Extract the (X, Y) coordinate from the center of the cell holding the provided text.  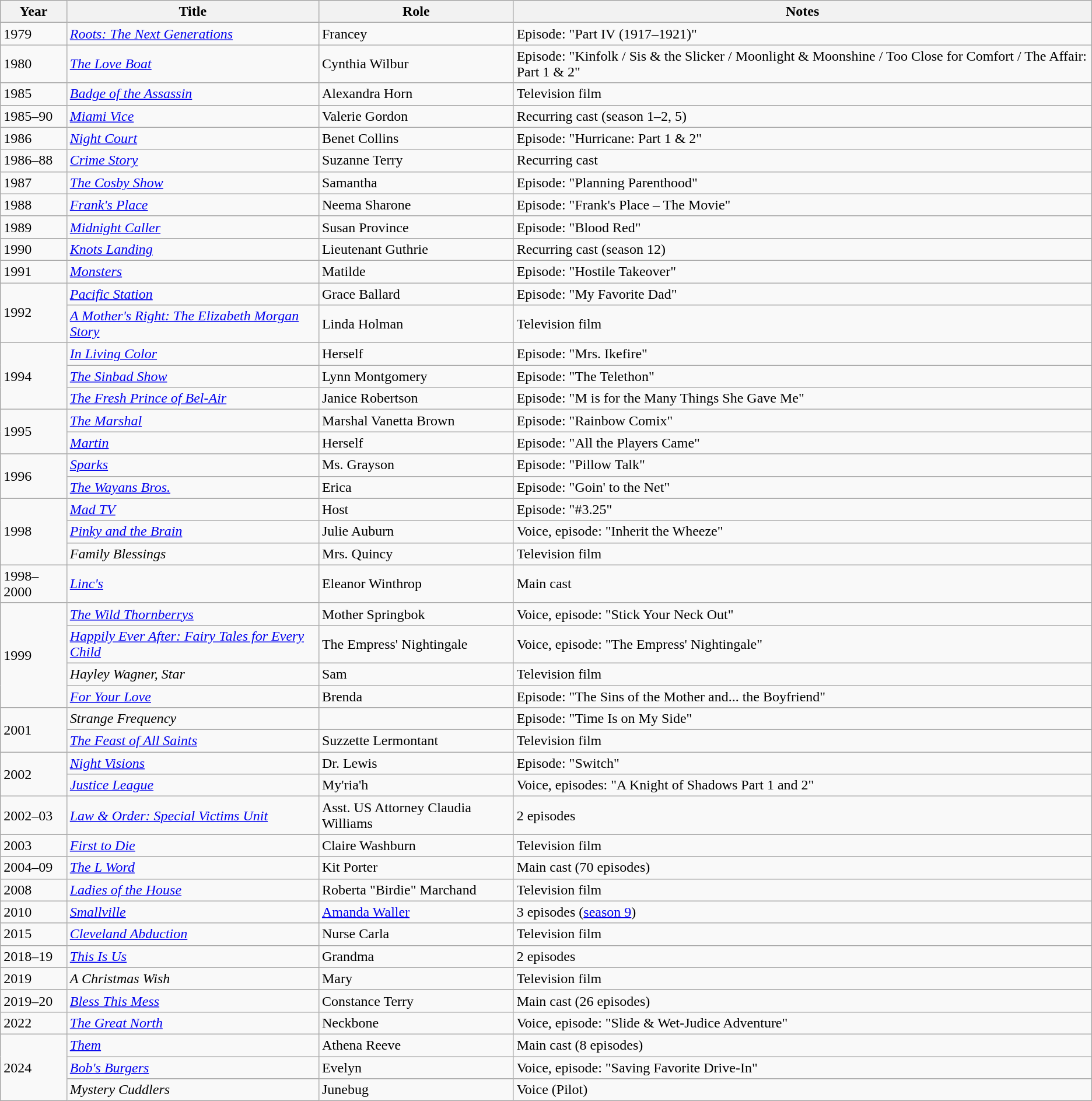
Francey (416, 34)
Matilde (416, 271)
Junebug (416, 1090)
1989 (34, 227)
Suzanne Terry (416, 160)
Roots: The Next Generations (192, 34)
1994 (34, 376)
Mother Springbok (416, 614)
Episode: "#3.25" (803, 509)
Frank's Place (192, 205)
Julie Auburn (416, 532)
Mary (416, 978)
Suzzette Lermontant (416, 741)
Knots Landing (192, 249)
Them (192, 1045)
Host (416, 509)
First to Die (192, 845)
The Wild Thornberrys (192, 614)
Mystery Cuddlers (192, 1090)
Claire Washburn (416, 845)
Voice, episode: "Slide & Wet-Judice Adventure" (803, 1023)
Linc's (192, 583)
Eleanor Winthrop (416, 583)
1986 (34, 138)
Episode: "Goin' to the Net" (803, 487)
The Fresh Prince of Bel-Air (192, 399)
The Great North (192, 1023)
The Wayans Bros. (192, 487)
1991 (34, 271)
The Empress' Nightingale (416, 644)
1988 (34, 205)
Benet Collins (416, 138)
Asst. US Attorney Claudia Williams (416, 816)
Night Visions (192, 763)
Mad TV (192, 509)
Cleveland Abduction (192, 934)
Lieutenant Guthrie (416, 249)
2015 (34, 934)
Episode: "Switch" (803, 763)
2002 (34, 774)
Janice Robertson (416, 399)
1985–90 (34, 116)
Ms. Grayson (416, 465)
Dr. Lewis (416, 763)
Episode: "Hurricane: Part 1 & 2" (803, 138)
Main cast (26 episodes) (803, 1001)
This Is Us (192, 956)
Lynn Montgomery (416, 376)
In Living Color (192, 354)
Episode: "Mrs. Ikefire" (803, 354)
Nurse Carla (416, 934)
Alexandra Horn (416, 94)
Recurring cast (season 1–2, 5) (803, 116)
Crime Story (192, 160)
2002–03 (34, 816)
2019–20 (34, 1001)
Justice League (192, 785)
Happily Ever After: Fairy Tales for Every Child (192, 644)
Constance Terry (416, 1001)
Sam (416, 674)
The Marshal (192, 421)
Miami Vice (192, 116)
2019 (34, 978)
Evelyn (416, 1067)
Strange Frequency (192, 719)
Martin (192, 443)
3 episodes (season 9) (803, 912)
Voice (Pilot) (803, 1090)
2018–19 (34, 956)
1979 (34, 34)
2003 (34, 845)
Main cast (70 episodes) (803, 868)
Voice, episode: "The Empress' Nightingale" (803, 644)
Episode: "Time Is on My Side" (803, 719)
For Your Love (192, 696)
Episode: "Frank's Place – The Movie" (803, 205)
Episode: "Kinfolk / Sis & the Slicker / Moonlight & Moonshine / Too Close for Comfort / The Affair: Part 1 & 2" (803, 64)
Pacific Station (192, 293)
Grandma (416, 956)
Bob's Burgers (192, 1067)
Badge of the Assassin (192, 94)
The Sinbad Show (192, 376)
2004–09 (34, 868)
2001 (34, 730)
Law & Order: Special Victims Unit (192, 816)
Brenda (416, 696)
Episode: "My Favorite Dad" (803, 293)
1999 (34, 655)
Valerie Gordon (416, 116)
Monsters (192, 271)
1998 (34, 532)
1995 (34, 432)
Episode: "M is for the Many Things She Gave Me" (803, 399)
A Christmas Wish (192, 978)
Episode: "All the Players Came" (803, 443)
Neckbone (416, 1023)
Recurring cast (season 12) (803, 249)
Ladies of the House (192, 890)
Episode: "The Telethon" (803, 376)
Sparks (192, 465)
The Feast of All Saints (192, 741)
Linda Holman (416, 324)
Year (34, 12)
2008 (34, 890)
Marshal Vanetta Brown (416, 421)
Episode: "Pillow Talk" (803, 465)
Notes (803, 12)
2010 (34, 912)
The L Word (192, 868)
Main cast (8 episodes) (803, 1045)
Episode: "Planning Parenthood" (803, 183)
Susan Province (416, 227)
Episode: "Part IV (1917–1921)" (803, 34)
Bless This Mess (192, 1001)
Family Blessings (192, 554)
Hayley Wagner, Star (192, 674)
Night Court (192, 138)
2022 (34, 1023)
Amanda Waller (416, 912)
1985 (34, 94)
Roberta "Birdie" Marchand (416, 890)
Smallville (192, 912)
The Cosby Show (192, 183)
My'ria'h (416, 785)
Title (192, 12)
1996 (34, 476)
Episode: "The Sins of the Mother and... the Boyfriend" (803, 696)
Cynthia Wilbur (416, 64)
A Mother's Right: The Elizabeth Morgan Story (192, 324)
Voice, episodes: "A Knight of Shadows Part 1 and 2" (803, 785)
Erica (416, 487)
Athena Reeve (416, 1045)
Kit Porter (416, 868)
Voice, episode: "Saving Favorite Drive-In" (803, 1067)
Voice, episode: "Stick Your Neck Out" (803, 614)
Recurring cast (803, 160)
1987 (34, 183)
1980 (34, 64)
1998–2000 (34, 583)
Grace Ballard (416, 293)
Main cast (803, 583)
Episode: "Hostile Takeover" (803, 271)
Pinky and the Brain (192, 532)
Midnight Caller (192, 227)
1990 (34, 249)
The Love Boat (192, 64)
Episode: "Blood Red" (803, 227)
Samantha (416, 183)
Voice, episode: "Inherit the Wheeze" (803, 532)
Role (416, 12)
2024 (34, 1067)
1986–88 (34, 160)
Neema Sharone (416, 205)
Mrs. Quincy (416, 554)
Episode: "Rainbow Comix" (803, 421)
1992 (34, 313)
